Scan for the cell matching the given text and deliver its (X, Y) coordinate at center. 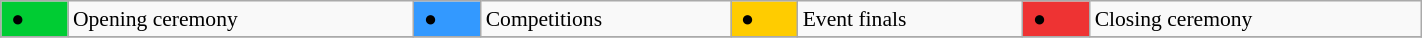
Competitions (606, 19)
Closing ceremony (1256, 19)
Opening ceremony (241, 19)
Event finals (910, 19)
